Extract the [x, y] coordinate from the center of the cell holding the provided text.  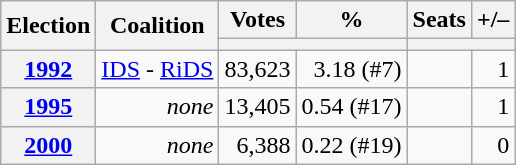
6,388 [258, 145]
Votes [258, 20]
1995 [48, 107]
Seats [439, 20]
Election [48, 26]
0 [492, 145]
0.22 (#19) [352, 145]
83,623 [258, 69]
13,405 [258, 107]
+/– [492, 20]
% [352, 20]
2000 [48, 145]
1992 [48, 69]
Coalition [158, 26]
0.54 (#17) [352, 107]
3.18 (#7) [352, 69]
IDS - RiDS [158, 69]
